For the text-containing cell, return its midpoint in [x, y] coordinate format. 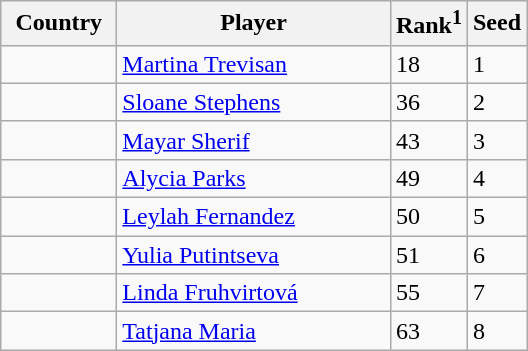
Martina Trevisan [254, 64]
1 [496, 64]
50 [428, 217]
51 [428, 255]
7 [496, 293]
Country [59, 24]
4 [496, 178]
Rank1 [428, 24]
18 [428, 64]
43 [428, 140]
Yulia Putintseva [254, 255]
49 [428, 178]
Player [254, 24]
5 [496, 217]
Seed [496, 24]
Mayar Sherif [254, 140]
55 [428, 293]
Sloane Stephens [254, 102]
3 [496, 140]
Linda Fruhvirtová [254, 293]
63 [428, 331]
2 [496, 102]
8 [496, 331]
Alycia Parks [254, 178]
Tatjana Maria [254, 331]
36 [428, 102]
Leylah Fernandez [254, 217]
6 [496, 255]
